Find where the given text appears and provide that cell's center as (X, Y) coordinate. 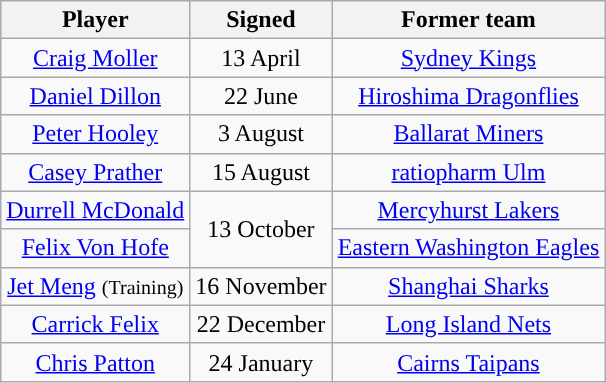
Player (96, 20)
Casey Prather (96, 172)
Ballarat Miners (468, 134)
13 April (261, 58)
Eastern Washington Eagles (468, 248)
3 August (261, 134)
Sydney Kings (468, 58)
15 August (261, 172)
Jet Meng (Training) (96, 286)
Shanghai Sharks (468, 286)
Durrell McDonald (96, 210)
16 November (261, 286)
Carrick Felix (96, 324)
22 June (261, 96)
Chris Patton (96, 362)
Mercyhurst Lakers (468, 210)
Long Island Nets (468, 324)
ratiopharm Ulm (468, 172)
Signed (261, 20)
Hiroshima Dragonflies (468, 96)
24 January (261, 362)
Cairns Taipans (468, 362)
Daniel Dillon (96, 96)
Former team (468, 20)
Craig Moller (96, 58)
22 December (261, 324)
Felix Von Hofe (96, 248)
13 October (261, 229)
Peter Hooley (96, 134)
